Search for the cell housing the specified text and yield its [x, y] center coordinate. 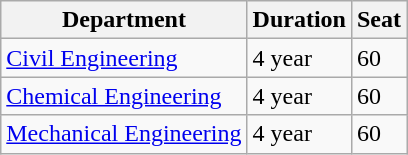
Duration [299, 20]
Seat [378, 20]
Chemical Engineering [124, 96]
Department [124, 20]
Civil Engineering [124, 58]
Mechanical Engineering [124, 134]
